From the cell containing the given text, extract its center point as (x, y) coordinate. 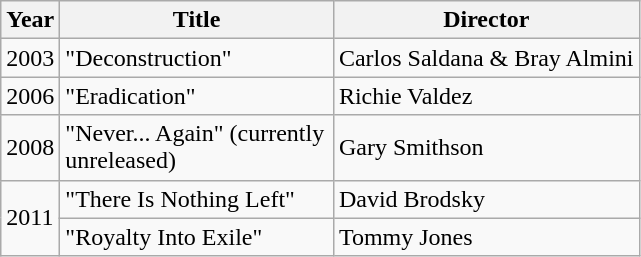
"Eradication" (197, 96)
"Deconstruction" (197, 58)
"Royalty Into Exile" (197, 237)
David Brodsky (486, 199)
Carlos Saldana & Bray Almini (486, 58)
"Never... Again" (currently unreleased) (197, 148)
Tommy Jones (486, 237)
Richie Valdez (486, 96)
2006 (30, 96)
2008 (30, 148)
Title (197, 20)
Gary Smithson (486, 148)
"There Is Nothing Left" (197, 199)
Year (30, 20)
2003 (30, 58)
Director (486, 20)
2011 (30, 218)
